Capture the cell that displays the provided text and extract its (x, y) central coordinate. 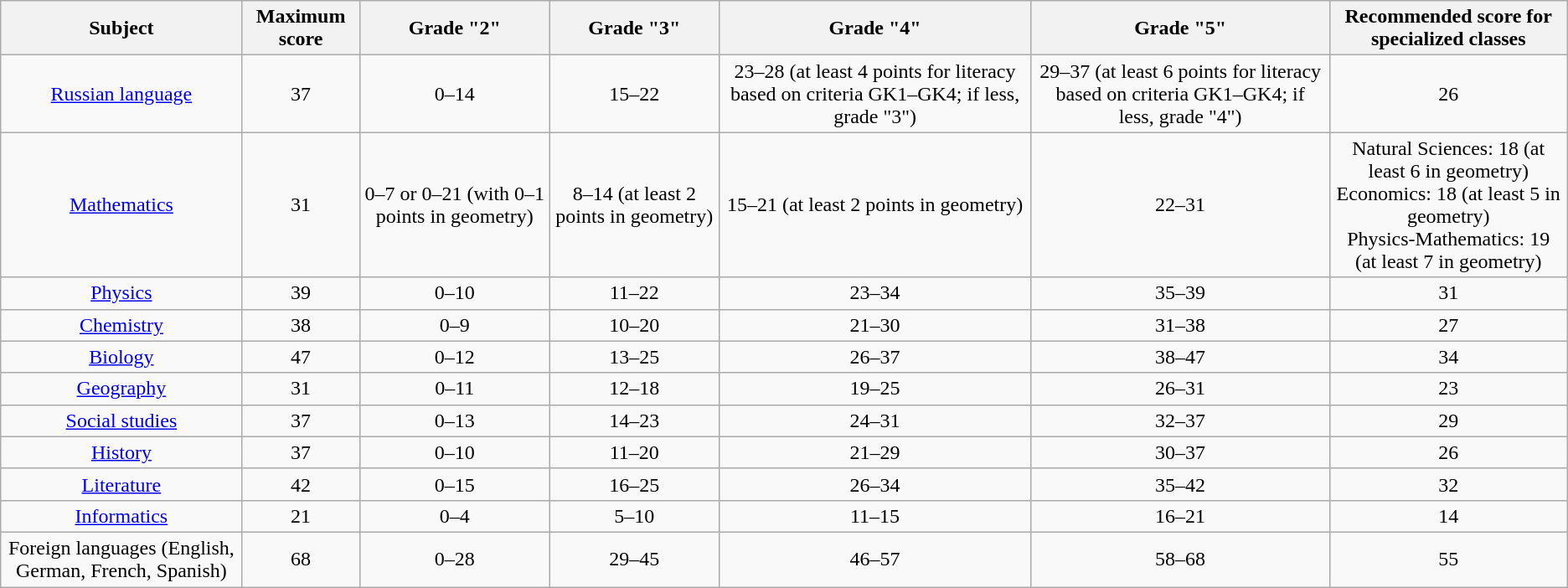
68 (301, 560)
14 (1448, 516)
Physics (121, 293)
26–31 (1180, 389)
32–37 (1180, 420)
Natural Sciences: 18 (at least 6 in geometry)Economics: 18 (at least 5 in geometry)Physics-Mathematics: 19 (at least 7 in geometry) (1448, 204)
0–13 (454, 420)
58–68 (1180, 560)
12–18 (634, 389)
19–25 (874, 389)
10–20 (634, 325)
29–45 (634, 560)
Literature (121, 484)
5–10 (634, 516)
Informatics (121, 516)
0–11 (454, 389)
0–7 or 0–21 (with 0–1 points in geometry) (454, 204)
21–29 (874, 452)
0–4 (454, 516)
11–15 (874, 516)
21–30 (874, 325)
8–14 (at least 2 points in geometry) (634, 204)
42 (301, 484)
Subject (121, 28)
27 (1448, 325)
35–42 (1180, 484)
34 (1448, 357)
Recommended score for specialized classes (1448, 28)
22–31 (1180, 204)
Foreign languages (English, German, French, Spanish) (121, 560)
32 (1448, 484)
29–37 (at least 6 points for literacy based on criteria GK1–GK4; if less, grade "4") (1180, 94)
14–23 (634, 420)
31–38 (1180, 325)
39 (301, 293)
23–34 (874, 293)
16–25 (634, 484)
46–57 (874, 560)
11–22 (634, 293)
0–12 (454, 357)
15–21 (at least 2 points in geometry) (874, 204)
24–31 (874, 420)
0–9 (454, 325)
30–37 (1180, 452)
Grade "5" (1180, 28)
Maximum score (301, 28)
38 (301, 325)
11–20 (634, 452)
Grade "2" (454, 28)
0–15 (454, 484)
History (121, 452)
29 (1448, 420)
Chemistry (121, 325)
13–25 (634, 357)
23–28 (at least 4 points for literacy based on criteria GK1–GK4; if less, grade "3") (874, 94)
38–47 (1180, 357)
47 (301, 357)
35–39 (1180, 293)
55 (1448, 560)
0–14 (454, 94)
Biology (121, 357)
26–34 (874, 484)
Geography (121, 389)
16–21 (1180, 516)
Russian language (121, 94)
21 (301, 516)
Grade "3" (634, 28)
Mathematics (121, 204)
26–37 (874, 357)
15–22 (634, 94)
0–28 (454, 560)
Grade "4" (874, 28)
23 (1448, 389)
Social studies (121, 420)
